Extract the (X, Y) coordinate from the center of the cell holding the provided text.  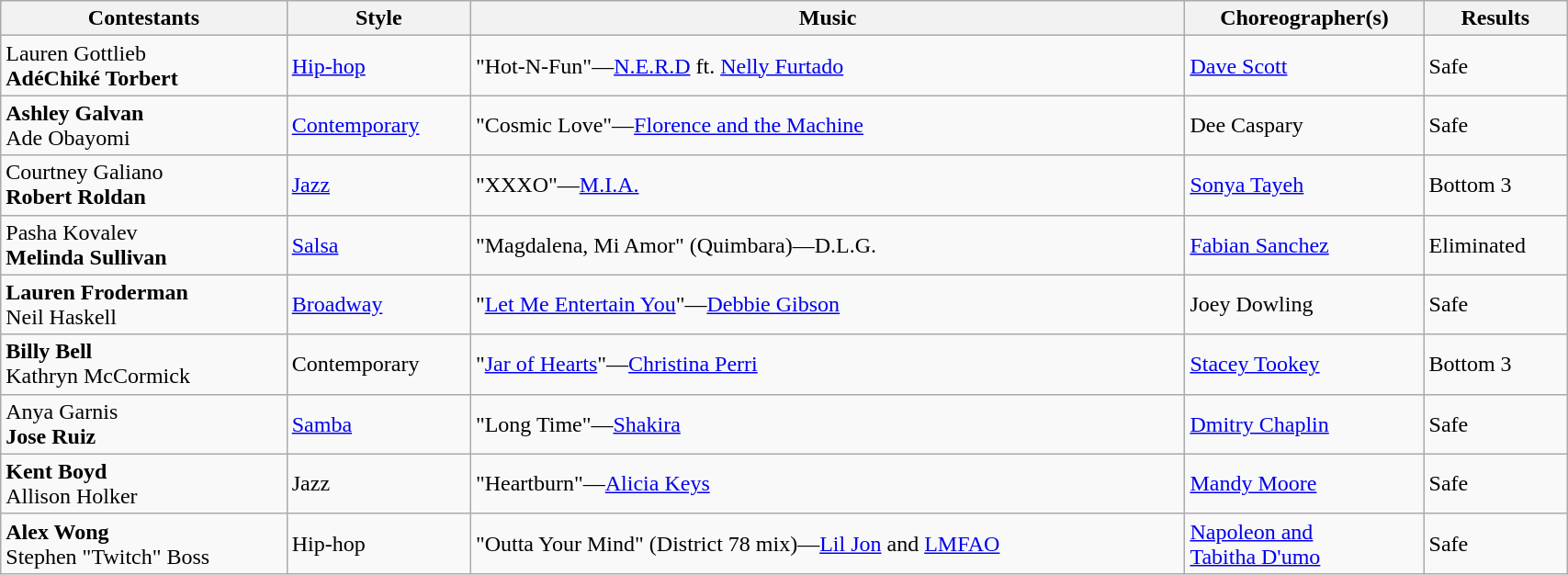
Dee Caspary (1304, 125)
Anya GarnisJose Ruiz (143, 424)
Broadway (378, 305)
"Heartburn"—Alicia Keys (828, 483)
Napoleon andTabitha D'umo (1304, 544)
Samba (378, 424)
Results (1495, 18)
Mandy Moore (1304, 483)
"XXXO"—M.I.A. (828, 186)
"Outta Your Mind" (District 78 mix)—Lil Jon and LMFAO (828, 544)
Billy BellKathryn McCormick (143, 364)
Dave Scott (1304, 66)
"Cosmic Love"—Florence and the Machine (828, 125)
"Jar of Hearts"—Christina Perri (828, 364)
"Hot-N-Fun"—N.E.R.D ft. Nelly Furtado (828, 66)
Dmitry Chaplin (1304, 424)
"Let Me Entertain You"—Debbie Gibson (828, 305)
Courtney GalianoRobert Roldan (143, 186)
Choreographer(s) (1304, 18)
Alex WongStephen "Twitch" Boss (143, 544)
Kent BoydAllison Holker (143, 483)
Lauren GottliebAdéChiké Torbert (143, 66)
Fabian Sanchez (1304, 244)
Style (378, 18)
Contestants (143, 18)
"Magdalena, Mi Amor" (Quimbara)—D.L.G. (828, 244)
"Long Time"—Shakira (828, 424)
Sonya Tayeh (1304, 186)
Joey Dowling (1304, 305)
Stacey Tookey (1304, 364)
Ashley GalvanAde Obayomi (143, 125)
Pasha KovalevMelinda Sullivan (143, 244)
Lauren FrodermanNeil Haskell (143, 305)
Music (828, 18)
Eliminated (1495, 244)
Salsa (378, 244)
